Return [X, Y] of the center of cell containing provided text 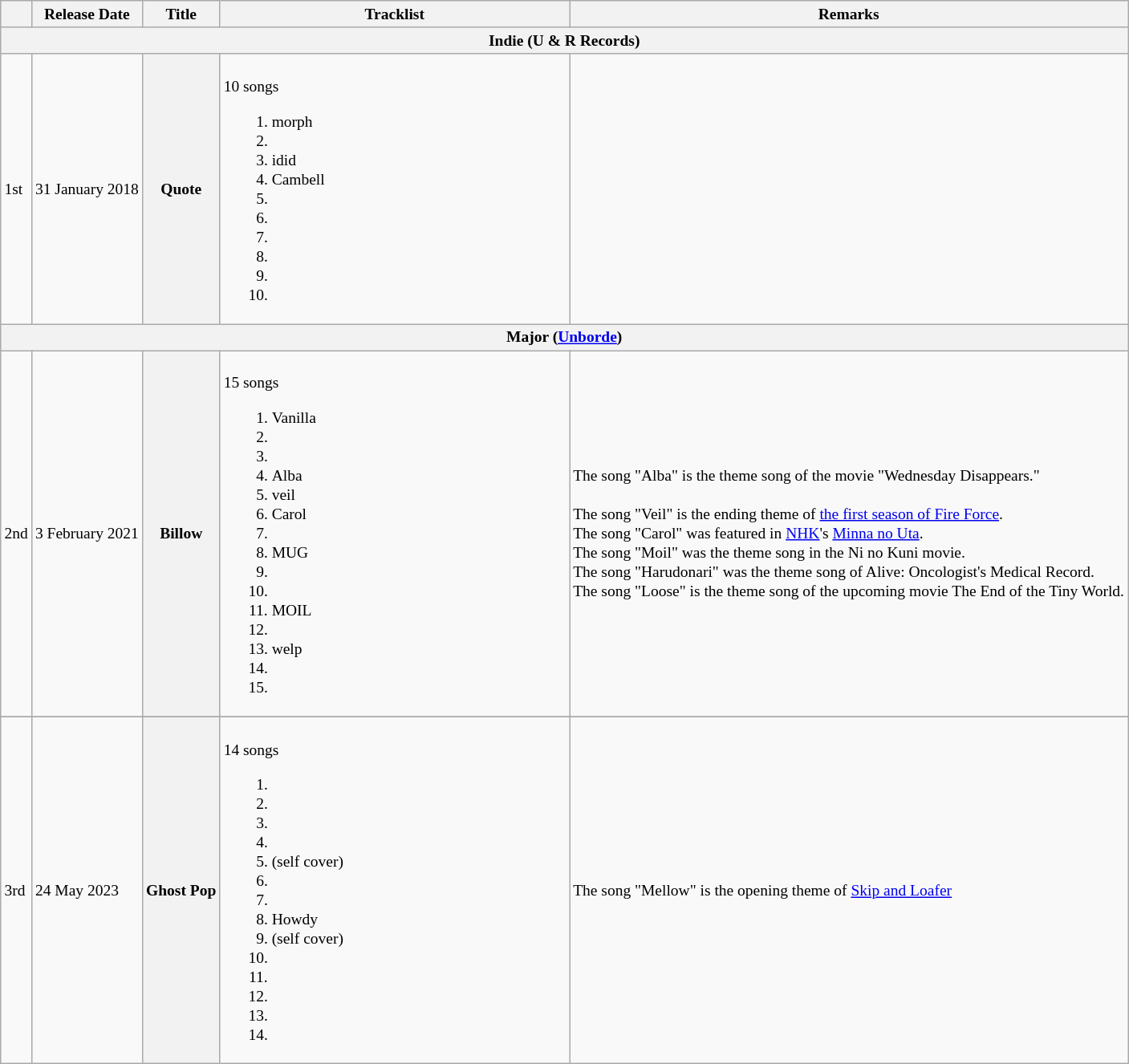
1st [16, 189]
The song "Mellow" is the opening theme of Skip and Loafer [849, 890]
Indie (U & R Records) [565, 40]
Major (Unborde) [565, 337]
Release Date [87, 14]
3 February 2021 [87, 534]
14 songs (self cover)Howdy (self cover) [395, 890]
Tracklist [395, 14]
3rd [16, 890]
24 May 2023 [87, 890]
31 January 2018 [87, 189]
2nd [16, 534]
Remarks [849, 14]
Ghost Pop [181, 890]
Billow [181, 534]
Quote [181, 189]
10 songsmorphididCambell [395, 189]
Title [181, 14]
15 songsVanillaAlbaveilCarolMUGMOILwelp [395, 534]
